Return (x, y) of the center of cell containing provided text 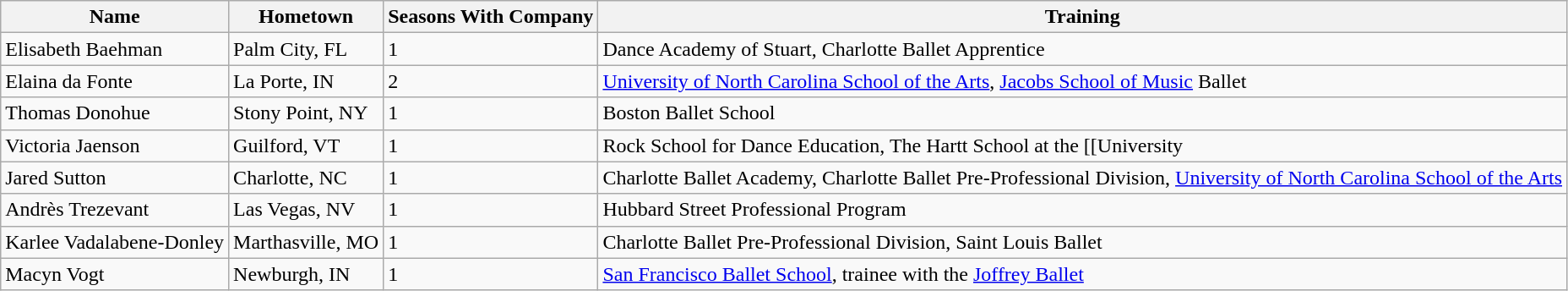
Las Vegas, NV (306, 210)
Jared Sutton (115, 178)
Hubbard Street Professional Program (1083, 210)
Name (115, 17)
Palm City, FL (306, 49)
La Porte, IN (306, 81)
Rock School for Dance Education, The Hartt School at the [[University (1083, 145)
Charlotte Ballet Academy, Charlotte Ballet Pre-Professional Division, University of North Carolina School of the Arts (1083, 178)
Karlee Vadalabene-Donley (115, 242)
Seasons With Company (491, 17)
Elaina da Fonte (115, 81)
San Francisco Ballet School, trainee with the Joffrey Ballet (1083, 274)
Stony Point, NY (306, 113)
Marthasville, MO (306, 242)
Victoria Jaenson (115, 145)
Macyn Vogt (115, 274)
Thomas Donohue (115, 113)
Guilford, VT (306, 145)
University of North Carolina School of the Arts, Jacobs School of Music Ballet (1083, 81)
Charlotte Ballet Pre-Professional Division, Saint Louis Ballet (1083, 242)
Andrès Trezevant (115, 210)
Dance Academy of Stuart, Charlotte Ballet Apprentice (1083, 49)
Charlotte, NC (306, 178)
Hometown (306, 17)
Training (1083, 17)
2 (491, 81)
Elisabeth Baehman (115, 49)
Newburgh, IN (306, 274)
Boston Ballet School (1083, 113)
